Return the [x, y] coordinate for the center point of the cell that contains the specified text.  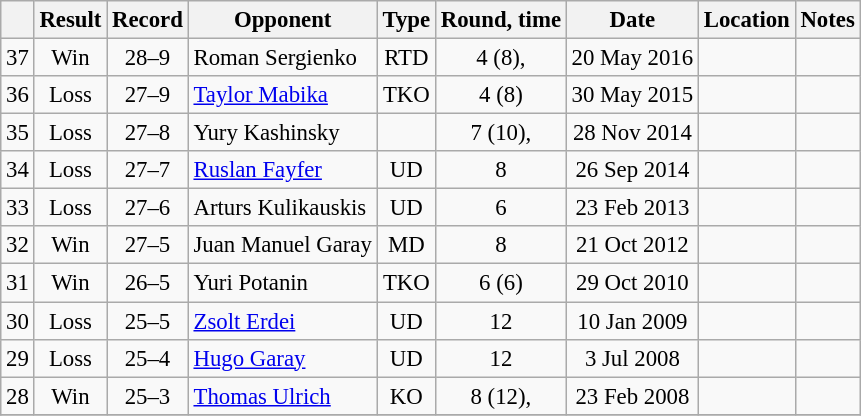
28–9 [148, 58]
23 Feb 2013 [632, 208]
33 [18, 208]
10 Jan 2009 [632, 321]
20 May 2016 [632, 58]
25–4 [148, 358]
Type [406, 20]
Thomas Ulrich [282, 396]
25–3 [148, 396]
7 (10), [500, 133]
Zsolt Erdei [282, 321]
Opponent [282, 20]
MD [406, 245]
Date [632, 20]
30 [18, 321]
KO [406, 396]
27–9 [148, 95]
29 [18, 358]
26 Sep 2014 [632, 170]
28 Nov 2014 [632, 133]
31 [18, 283]
Yuri Potanin [282, 283]
25–5 [148, 321]
Juan Manuel Garay [282, 245]
26–5 [148, 283]
34 [18, 170]
6 (6) [500, 283]
Roman Sergienko [282, 58]
3 Jul 2008 [632, 358]
28 [18, 396]
Ruslan Fayfer [282, 170]
27–5 [148, 245]
Taylor Mabika [282, 95]
27–8 [148, 133]
Notes [828, 20]
Arturs Kulikauskis [282, 208]
Result [70, 20]
30 May 2015 [632, 95]
4 (8) [500, 95]
Location [746, 20]
27–7 [148, 170]
32 [18, 245]
37 [18, 58]
RTD [406, 58]
Hugo Garay [282, 358]
8 (12), [500, 396]
36 [18, 95]
Yury Kashinsky [282, 133]
35 [18, 133]
Round, time [500, 20]
23 Feb 2008 [632, 396]
21 Oct 2012 [632, 245]
29 Oct 2010 [632, 283]
4 (8), [500, 58]
6 [500, 208]
Record [148, 20]
27–6 [148, 208]
